Scan for the cell matching the given text and deliver its [x, y] coordinate at center. 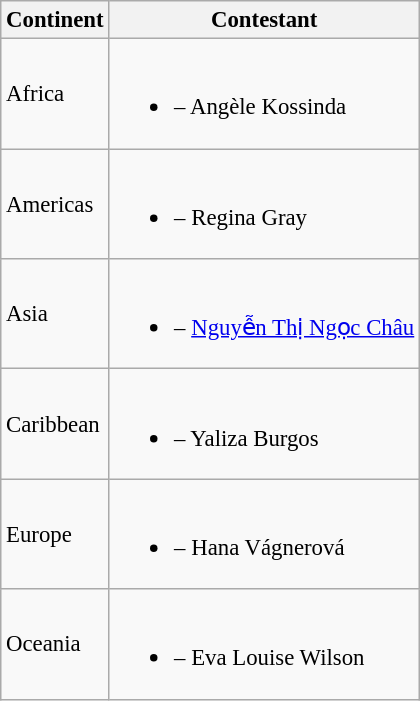
– Yaliza Burgos [264, 424]
Oceania [55, 644]
– Nguyễn Thị Ngọc Châu [264, 314]
Contestant [264, 20]
– Regina Gray [264, 204]
Caribbean [55, 424]
Asia [55, 314]
Europe [55, 534]
– Hana Vágnerová [264, 534]
Continent [55, 20]
– Eva Louise Wilson [264, 644]
– Angèle Kossinda [264, 94]
Americas [55, 204]
Africa [55, 94]
